Pinpoint the cell where the given text exists, returning its (x, y) midpoint coordinate. 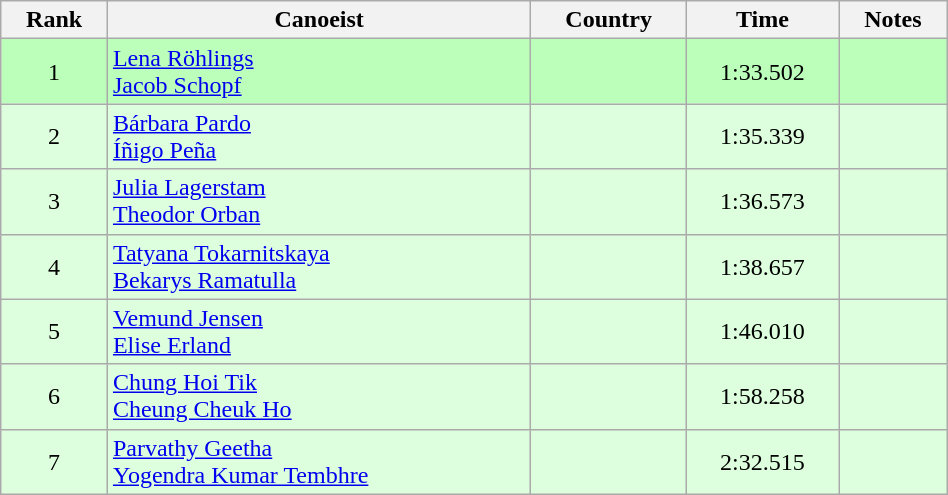
1 (54, 72)
Vemund JensenElise Erland (319, 332)
7 (54, 462)
Bárbara PardoÍñigo Peña (319, 136)
Country (608, 20)
2 (54, 136)
1:38.657 (762, 266)
Parvathy GeethaYogendra Kumar Tembhre (319, 462)
5 (54, 332)
Tatyana TokarnitskayaBekarys Ramatulla (319, 266)
4 (54, 266)
1:46.010 (762, 332)
3 (54, 202)
Canoeist (319, 20)
2:32.515 (762, 462)
1:58.258 (762, 396)
Lena RöhlingsJacob Schopf (319, 72)
Notes (892, 20)
6 (54, 396)
1:36.573 (762, 202)
1:33.502 (762, 72)
Time (762, 20)
Julia LagerstamTheodor Orban (319, 202)
1:35.339 (762, 136)
Chung Hoi TikCheung Cheuk Ho (319, 396)
Rank (54, 20)
